For the text-containing cell, return its midpoint in (X, Y) coordinate format. 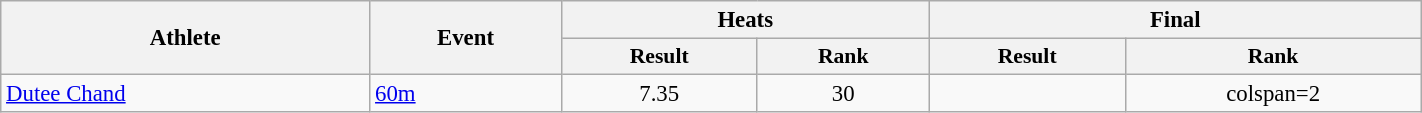
7.35 (659, 93)
Final (1175, 20)
Dutee Chand (186, 93)
colspan=2 (1273, 93)
Heats (745, 20)
Event (466, 38)
30 (843, 93)
Athlete (186, 38)
60m (466, 93)
